Capture the cell that displays the provided text and extract its [X, Y] central coordinate. 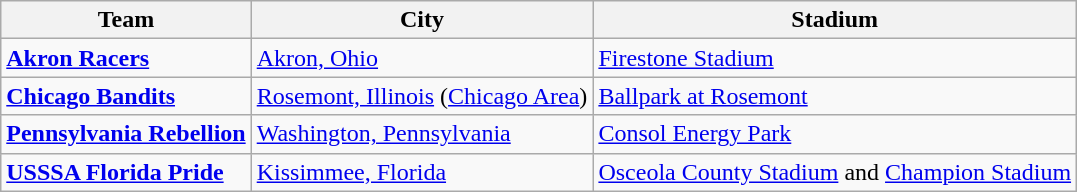
Rosemont, Illinois (Chicago Area) [422, 96]
Firestone Stadium [835, 58]
Team [126, 20]
Ballpark at Rosemont [835, 96]
Chicago Bandits [126, 96]
Osceola County Stadium and Champion Stadium [835, 172]
Stadium [835, 20]
Akron Racers [126, 58]
Kissimmee, Florida [422, 172]
Akron, Ohio [422, 58]
Consol Energy Park [835, 134]
City [422, 20]
Washington, Pennsylvania [422, 134]
Pennsylvania Rebellion [126, 134]
USSSA Florida Pride [126, 172]
